Extract the [X, Y] coordinate from the center of the cell holding the provided text.  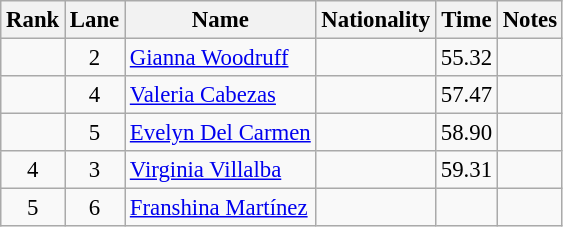
Valeria Cabezas [221, 95]
2 [95, 58]
Name [221, 20]
6 [95, 208]
Notes [530, 20]
Franshina Martínez [221, 208]
Nationality [376, 20]
Lane [95, 20]
55.32 [467, 58]
Evelyn Del Carmen [221, 133]
58.90 [467, 133]
Virginia Villalba [221, 170]
Rank [33, 20]
Gianna Woodruff [221, 58]
57.47 [467, 95]
Time [467, 20]
3 [95, 170]
59.31 [467, 170]
